From the cell containing the given text, extract its center point as [x, y] coordinate. 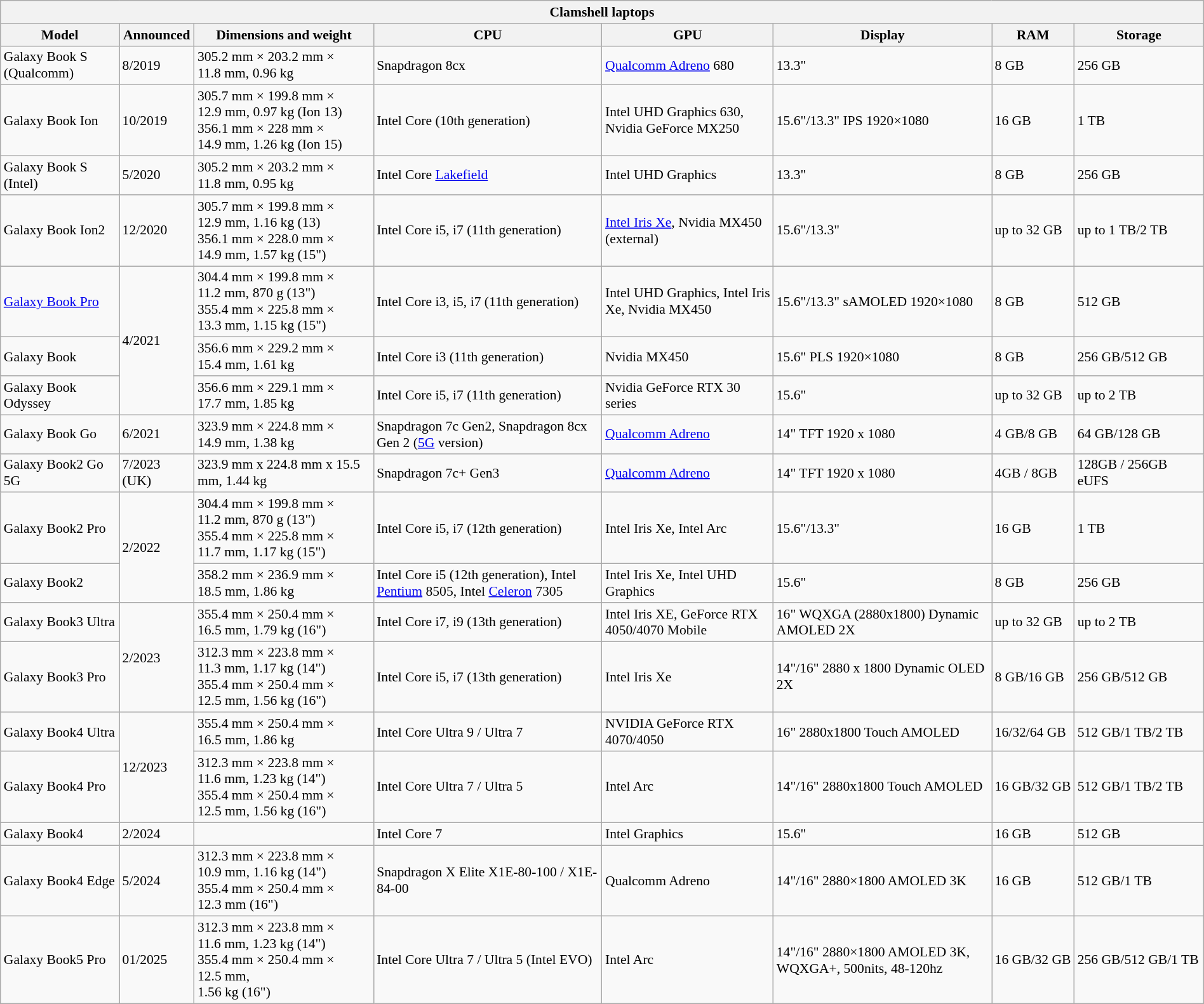
Intel Core i3, i5, i7 (11th generation) [488, 302]
Galaxy Book2 Pro [60, 528]
5/2020 [157, 175]
312.3 mm × 223.8 mm × 11.6 mm, 1.23 kg (14")355.4 mm × 250.4 mm × 12.5 mm, 1.56 kg (16") [284, 787]
Display [883, 35]
Galaxy Book4 Ultra [60, 732]
305.7 mm × 199.8 mm × 12.9 mm, 0.97 kg (Ion 13)356.1 mm × 228 mm × 14.9 mm, 1.26 kg (Ion 15) [284, 121]
Galaxy Book2 Go 5G [60, 472]
16" WQXGA (2880x1800) Dynamic AMOLED 2X [883, 622]
312.3 mm × 223.8 mm × 11.3 mm, 1.17 kg (14")355.4 mm × 250.4 mm × 12.5 mm, 1.56 kg (16") [284, 677]
Galaxy Book4 Edge [60, 881]
Galaxy Book4 [60, 834]
Galaxy Book3 Pro [60, 677]
355.4 mm × 250.4 mm × 16.5 mm, 1.86 kg [284, 732]
Intel UHD Graphics [688, 175]
Model [60, 35]
Intel Iris Xe, Intel UHD Graphics [688, 583]
10/2019 [157, 121]
NVIDIA GeForce RTX 4070/4050 [688, 732]
2/2024 [157, 834]
Galaxy Book S (Intel) [60, 175]
4GB / 8GB [1033, 472]
305.2 mm × 203.2 mm × 11.8 mm, 0.96 kg [284, 65]
Qualcomm Adreno 680 [688, 65]
312.3 mm × 223.8 mm × 11.6 mm, 1.23 kg (14")355.4 mm × 250.4 mm × 12.5 mm,1.56 kg (16") [284, 960]
323.9 mm x 224.8 mm x 15.5 mm, 1.44 kg [284, 472]
Galaxy Book5 Pro [60, 960]
Intel Core Ultra 7 / Ultra 5 (Intel EVO) [488, 960]
Snapdragon X Elite X1E-80-100 / X1E-84-00 [488, 881]
Galaxy Book Odyssey [60, 395]
Intel Iris Xe, Nvidia MX450 (external) [688, 231]
16/32/64 GB [1033, 732]
356.6 mm × 229.2 mm × 15.4 mm, 1.61 kg [284, 357]
GPU [688, 35]
Galaxy Book4 Pro [60, 787]
355.4 mm × 250.4 mm × 16.5 mm, 1.79 kg (16") [284, 622]
Intel Core Ultra 9 / Ultra 7 [488, 732]
4 GB/8 GB [1033, 434]
128GB / 256GB eUFS [1139, 472]
15.6"/13.3" sAMOLED 1920×1080 [883, 302]
4/2021 [157, 340]
312.3 mm × 223.8 mm × 10.9 mm, 1.16 kg (14")355.4 mm × 250.4 mm × 12.3 mm (16") [284, 881]
14"/16" 2880×1800 AMOLED 3K [883, 881]
12/2023 [157, 767]
Galaxy Book Pro [60, 302]
Intel Core Ultra 7 / Ultra 5 [488, 787]
Intel Core Lakefield [488, 175]
Intel Graphics [688, 834]
Intel UHD Graphics, Intel Iris Xe, Nvidia MX450 [688, 302]
Intel Core i3 (11th generation) [488, 357]
Intel UHD Graphics 630, Nvidia GeForce MX250 [688, 121]
Intel Iris Xe [688, 677]
2/2022 [157, 547]
64 GB/128 GB [1139, 434]
6/2021 [157, 434]
up to 1 TB/2 TB [1139, 231]
323.9 mm × 224.8 mm × 14.9 mm, 1.38 kg [284, 434]
Nvidia GeForce RTX 30 series [688, 395]
16" 2880x1800 Touch AMOLED [883, 732]
Storage [1139, 35]
8/2019 [157, 65]
Galaxy Book Ion2 [60, 231]
Galaxy Book S (Qualcomm) [60, 65]
Intel Core i5, i7 (13th generation) [488, 677]
512 GB/1 TB [1139, 881]
Nvidia MX450 [688, 357]
14"/16" 2880x1800 Touch AMOLED [883, 787]
12/2020 [157, 231]
Intel Iris XE, GeForce RTX 4050/4070 Mobile [688, 622]
Galaxy Book2 [60, 583]
15.6"/13.3" IPS 1920×1080 [883, 121]
Dimensions and weight [284, 35]
256 GB/512 GB/1 TB [1139, 960]
CPU [488, 35]
Snapdragon 8cx [488, 65]
305.7 mm × 199.8 mm × 12.9 mm, 1.16 kg (13)356.1 mm × 228.0 mm × 14.9 mm, 1.57 kg (15") [284, 231]
Galaxy Book [60, 357]
Galaxy Book3 Ultra [60, 622]
Clamshell laptops [602, 12]
Intel Core i5 (12th generation), Intel Pentium 8505, Intel Celeron 7305 [488, 583]
Galaxy Book Ion [60, 121]
2/2023 [157, 658]
304.4 mm × 199.8 mm × 11.2 mm, 870 g (13")355.4 mm × 225.8 mm × 11.7 mm, 1.17 kg (15") [284, 528]
14"/16" 2880 x 1800 Dynamic OLED 2X [883, 677]
01/2025 [157, 960]
Galaxy Book Go [60, 434]
7/2023 (UK) [157, 472]
8 GB/16 GB [1033, 677]
Snapdragon 7c+ Gen3 [488, 472]
356.6 mm × 229.1 mm × 17.7 mm, 1.85 kg [284, 395]
Announced [157, 35]
Intel Iris Xe, Intel Arc [688, 528]
RAM [1033, 35]
15.6" PLS 1920×1080 [883, 357]
304.4 mm × 199.8 mm × 11.2 mm, 870 g (13")355.4 mm × 225.8 mm × 13.3 mm, 1.15 kg (15") [284, 302]
Intel Core i7, i9 (13th generation) [488, 622]
Intel Core 7 [488, 834]
358.2 mm × 236.9 mm × 18.5 mm, 1.86 kg [284, 583]
305.2 mm × 203.2 mm × 11.8 mm, 0.95 kg [284, 175]
Intel Core i5, i7 (12th generation) [488, 528]
14"/16" 2880×1800 AMOLED 3K, WQXGA+, 500nits, 48-120hz [883, 960]
5/2024 [157, 881]
Snapdragon 7c Gen2, Snapdragon 8cx Gen 2 (5G version) [488, 434]
Intel Core (10th generation) [488, 121]
